Scan for the cell matching the given text and deliver its [x, y] coordinate at center. 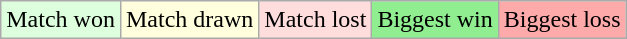
Match drawn [189, 20]
Biggest win [435, 20]
Match lost [316, 20]
Match won [61, 20]
Biggest loss [562, 20]
